Return [X, Y] of the center of cell containing provided text 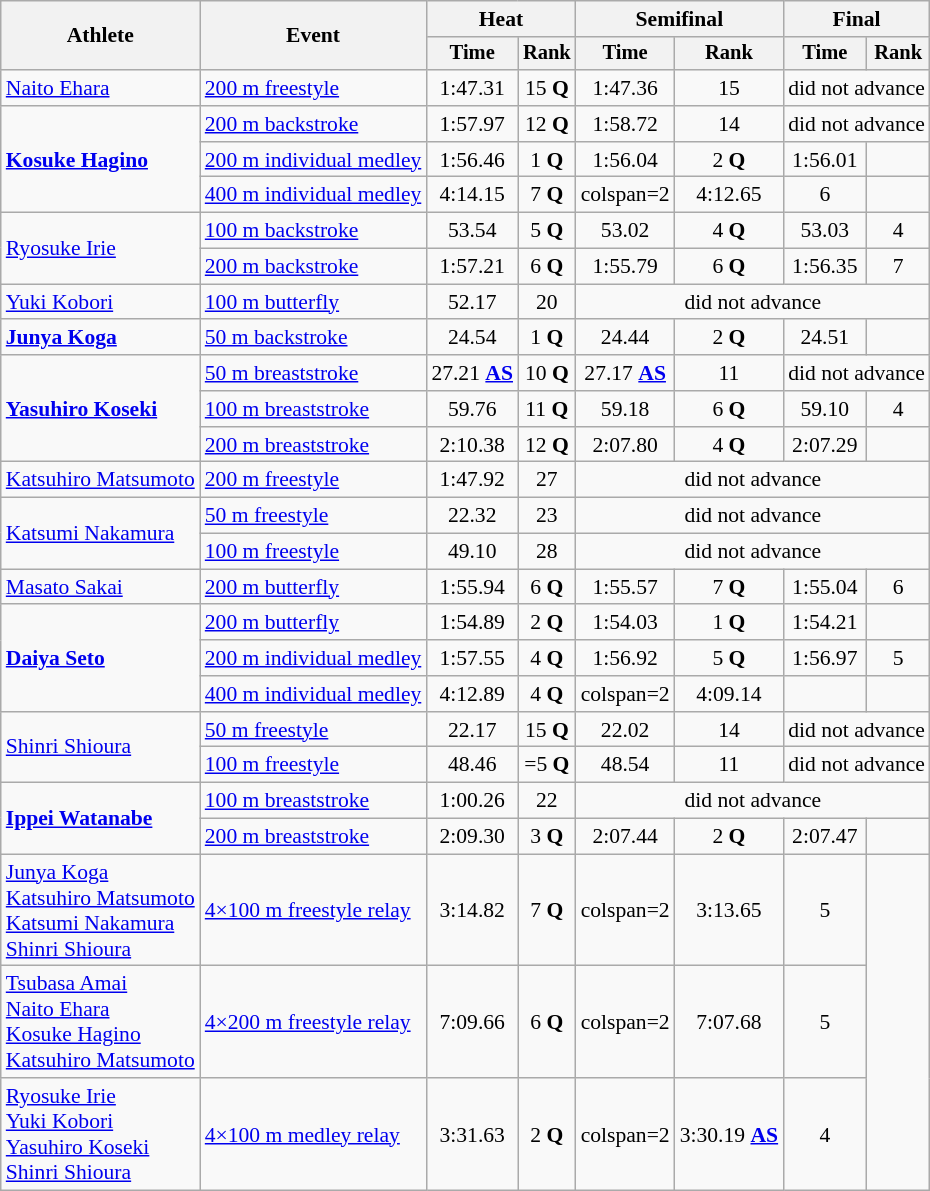
1:47.36 [626, 88]
53.02 [626, 231]
50 m breaststroke [314, 373]
1:56.01 [824, 160]
=5 Q [547, 765]
Junya KogaKatsuhiro MatsumotoKatsumi NakamuraShinri Shioura [100, 910]
53.54 [472, 231]
22.02 [626, 730]
1:57.21 [472, 267]
23 [547, 516]
1:57.97 [472, 124]
3:30.19 AS [729, 1134]
Masato Sakai [100, 587]
7:07.68 [729, 1022]
27 [547, 480]
4:12.65 [729, 195]
Yasuhiro Koseki [100, 408]
52.17 [472, 302]
48.46 [472, 765]
24.44 [626, 338]
1:55.57 [626, 587]
59.10 [824, 409]
49.10 [472, 552]
Semifinal [680, 19]
1:47.31 [472, 88]
1:56.04 [626, 160]
27.17 AS [626, 373]
2:10.38 [472, 445]
28 [547, 552]
Daiya Seto [100, 658]
Event [314, 36]
2:07.47 [824, 837]
Tsubasa AmaiNaito EharaKosuke HaginoKatsuhiro Matsumoto [100, 1022]
Yuki Kobori [100, 302]
22.17 [472, 730]
Kosuke Hagino [100, 160]
4×200 m freestyle relay [314, 1022]
1:00.26 [472, 801]
11 Q [547, 409]
1:55.04 [824, 587]
4:09.14 [729, 694]
Final [856, 19]
10 Q [547, 373]
Naito Ehara [100, 88]
1:55.79 [626, 267]
4:12.89 [472, 694]
1:54.89 [472, 623]
1:47.92 [472, 480]
1:56.46 [472, 160]
Ryosuke Irie [100, 248]
4×100 m freestyle relay [314, 910]
24.54 [472, 338]
24.51 [824, 338]
7:09.66 [472, 1022]
1:54.21 [824, 623]
Katsuhiro Matsumoto [100, 480]
22 [547, 801]
3:13.65 [729, 910]
Ryosuke IrieYuki KoboriYasuhiro KosekiShinri Shioura [100, 1134]
Athlete [100, 36]
53.03 [824, 231]
Shinri Shioura [100, 748]
1:56.35 [824, 267]
1:56.92 [626, 658]
Katsumi Nakamura [100, 534]
2:07.29 [824, 445]
Junya Koga [100, 338]
48.54 [626, 765]
2:09.30 [472, 837]
3:31.63 [472, 1134]
100 m backstroke [314, 231]
3 Q [547, 837]
27.21 AS [472, 373]
22.32 [472, 516]
4:14.15 [472, 195]
Heat [500, 19]
59.18 [626, 409]
15 [729, 88]
3:14.82 [472, 910]
1:58.72 [626, 124]
2:07.80 [626, 445]
4×100 m medley relay [314, 1134]
20 [547, 302]
1:56.97 [824, 658]
50 m backstroke [314, 338]
7 [898, 267]
1:57.55 [472, 658]
59.76 [472, 409]
100 m butterfly [314, 302]
1:55.94 [472, 587]
2:07.44 [626, 837]
1:54.03 [626, 623]
Ippei Watanabe [100, 818]
